From the cell containing the given text, extract its center point as (x, y) coordinate. 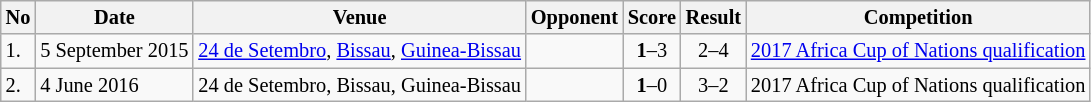
1. (18, 51)
1–0 (652, 85)
Opponent (574, 17)
4 June 2016 (114, 85)
Venue (360, 17)
2. (18, 85)
Result (714, 17)
5 September 2015 (114, 51)
2–4 (714, 51)
3–2 (714, 85)
No (18, 17)
1–3 (652, 51)
Competition (918, 17)
Score (652, 17)
Date (114, 17)
